Output the [X, Y] coordinate of the center of the cell containing the given text.  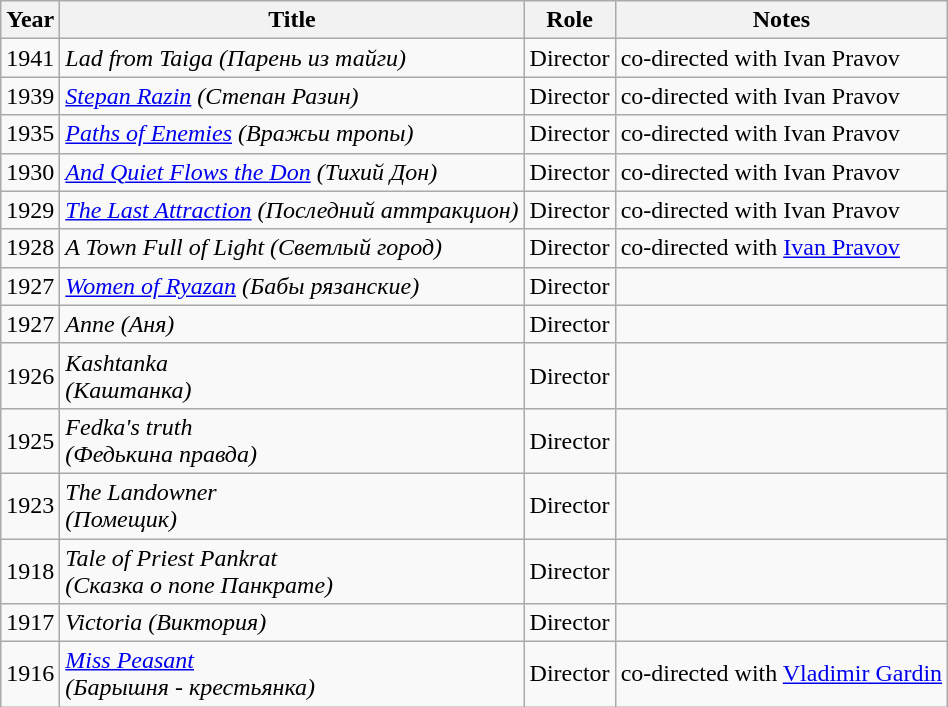
And Quiet Flows the Don (Тихий Дон) [292, 172]
1918 [30, 570]
Notes [782, 20]
Role [570, 20]
1939 [30, 96]
Anne (Аня) [292, 324]
1925 [30, 440]
Victoria (Виктория) [292, 623]
1930 [30, 172]
1941 [30, 58]
co-directed with Vladimir Gardin [782, 674]
1917 [30, 623]
Title [292, 20]
1926 [30, 376]
Year [30, 20]
1929 [30, 210]
1916 [30, 674]
Paths of Enemies (Вражьи тропы) [292, 134]
Kashtanka(Каштанка) [292, 376]
1935 [30, 134]
Fedka's truth(Федькина правда) [292, 440]
The Landowner(Помещик) [292, 506]
A Town Full of Light (Светлый город) [292, 248]
1923 [30, 506]
The Last Attraction (Последний аттракцион) [292, 210]
Miss Peasant(Барышня - крестьянка) [292, 674]
Stepan Razin (Степан Разин) [292, 96]
1928 [30, 248]
Tale of Priest Pankrat(Сказка о попе Панкрате) [292, 570]
Women of Ryazan (Бабы рязанские) [292, 286]
Lad from Taiga (Парень из тайги) [292, 58]
